From the cell containing the given text, extract its center point as (x, y) coordinate. 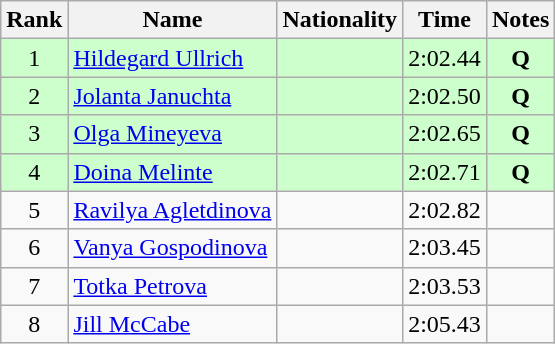
4 (34, 172)
Ravilya Agletdinova (172, 210)
Doina Melinte (172, 172)
2 (34, 96)
1 (34, 58)
Hildegard Ullrich (172, 58)
2:03.53 (445, 286)
2:02.50 (445, 96)
2:02.82 (445, 210)
Rank (34, 20)
2:05.43 (445, 324)
2:02.71 (445, 172)
5 (34, 210)
2:02.65 (445, 134)
8 (34, 324)
3 (34, 134)
Olga Mineyeva (172, 134)
Time (445, 20)
Vanya Gospodinova (172, 248)
2:02.44 (445, 58)
2:03.45 (445, 248)
Totka Petrova (172, 286)
Name (172, 20)
6 (34, 248)
Nationality (340, 20)
Jolanta Januchta (172, 96)
7 (34, 286)
Jill McCabe (172, 324)
Notes (520, 20)
